Output the [x, y] coordinate of the center of the cell containing the given text.  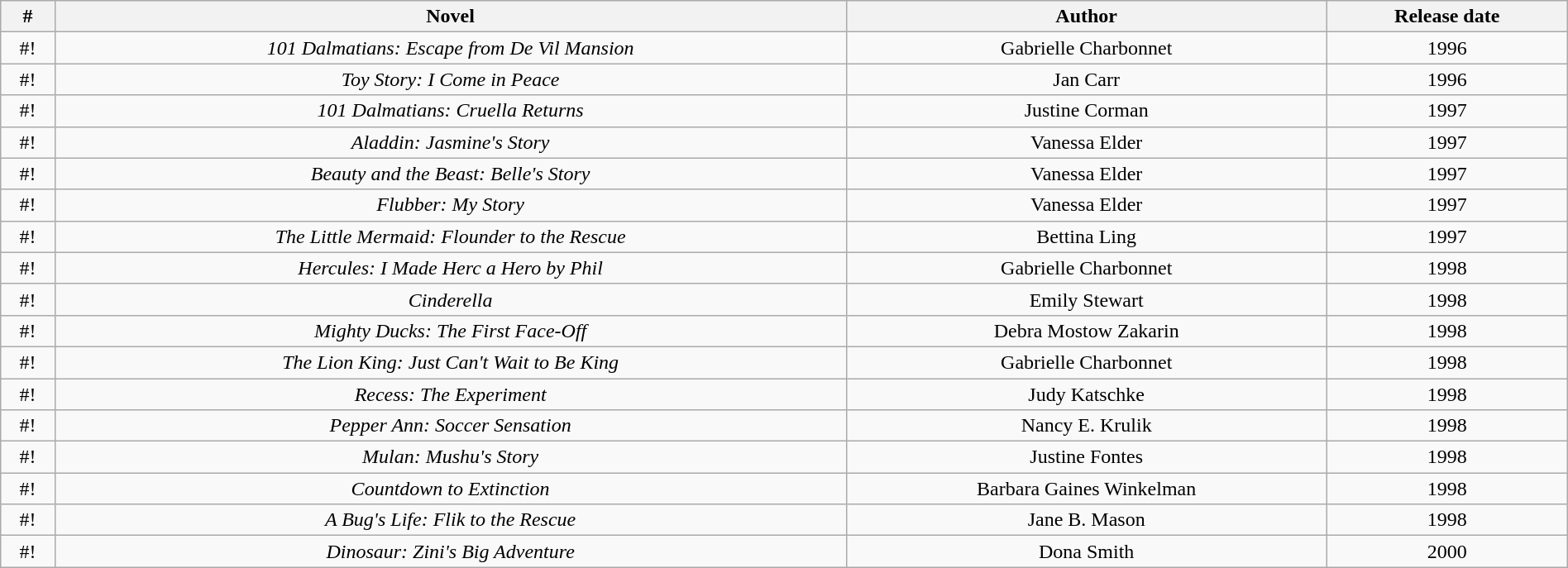
Mighty Ducks: The First Face-Off [450, 331]
Hercules: I Made Herc a Hero by Phil [450, 268]
101 Dalmatians: Escape from De Vil Mansion [450, 48]
Countdown to Extinction [450, 489]
Dinosaur: Zini's Big Adventure [450, 551]
Barbara Gaines Winkelman [1087, 489]
Bettina Ling [1087, 236]
2000 [1447, 551]
Mulan: Mushu's Story [450, 457]
Debra Mostow Zakarin [1087, 331]
Toy Story: I Come in Peace [450, 79]
Dona Smith [1087, 551]
Author [1087, 17]
Release date [1447, 17]
Cinderella [450, 299]
The Lion King: Just Can't Wait to Be King [450, 362]
Justine Corman [1087, 111]
Nancy E. Krulik [1087, 426]
Judy Katschke [1087, 394]
Recess: The Experiment [450, 394]
A Bug's Life: Flik to the Rescue [450, 520]
The Little Mermaid: Flounder to the Rescue [450, 236]
Pepper Ann: Soccer Sensation [450, 426]
# [28, 17]
101 Dalmatians: Cruella Returns [450, 111]
Flubber: My Story [450, 205]
Aladdin: Jasmine's Story [450, 142]
Novel [450, 17]
Emily Stewart [1087, 299]
Jan Carr [1087, 79]
Beauty and the Beast: Belle's Story [450, 174]
Jane B. Mason [1087, 520]
Justine Fontes [1087, 457]
